Scan for the cell matching the given text and deliver its (X, Y) coordinate at center. 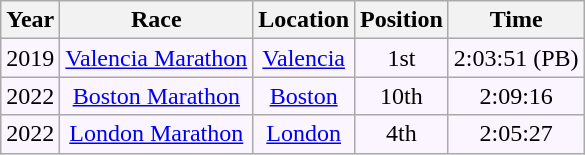
Position (402, 20)
London Marathon (156, 134)
Year (30, 20)
10th (402, 96)
Boston (304, 96)
1st (402, 58)
Valencia (304, 58)
4th (402, 134)
Location (304, 20)
2:09:16 (516, 96)
2:05:27 (516, 134)
2:03:51 (PB) (516, 58)
Race (156, 20)
London (304, 134)
2019 (30, 58)
Valencia Marathon (156, 58)
Time (516, 20)
Boston Marathon (156, 96)
